Search for the cell housing the specified text and yield its (X, Y) center coordinate. 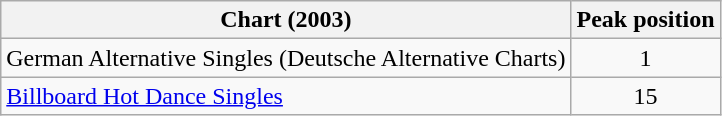
Billboard Hot Dance Singles (286, 96)
German Alternative Singles (Deutsche Alternative Charts) (286, 58)
15 (646, 96)
Chart (2003) (286, 20)
1 (646, 58)
Peak position (646, 20)
